Locate the cell with the specified text and output its (x, y) center coordinate. 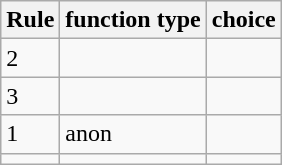
choice (244, 20)
function type (133, 20)
2 (30, 58)
1 (30, 134)
anon (133, 134)
Rule (30, 20)
3 (30, 96)
